Identify which cell holds the provided text, then report its [x, y] central coordinate. 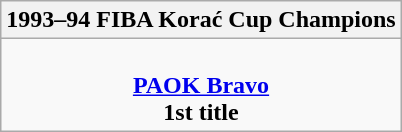
1993–94 FIBA Korać Cup Champions [201, 20]
PAOK Bravo 1st title [201, 85]
